Locate the cell with the specified text and output its (x, y) center coordinate. 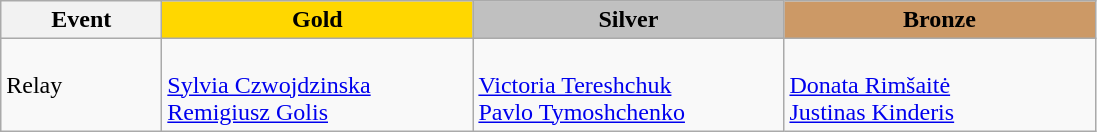
Silver (628, 20)
Event (82, 20)
Relay (82, 85)
Gold (318, 20)
Victoria TereshchukPavlo Tymoshchenko (628, 85)
Bronze (940, 20)
Sylvia Czwojdzinska Remigiusz Golis (318, 85)
Donata RimšaitėJustinas Kinderis (940, 85)
